From the cell containing the given text, extract its center point as [X, Y] coordinate. 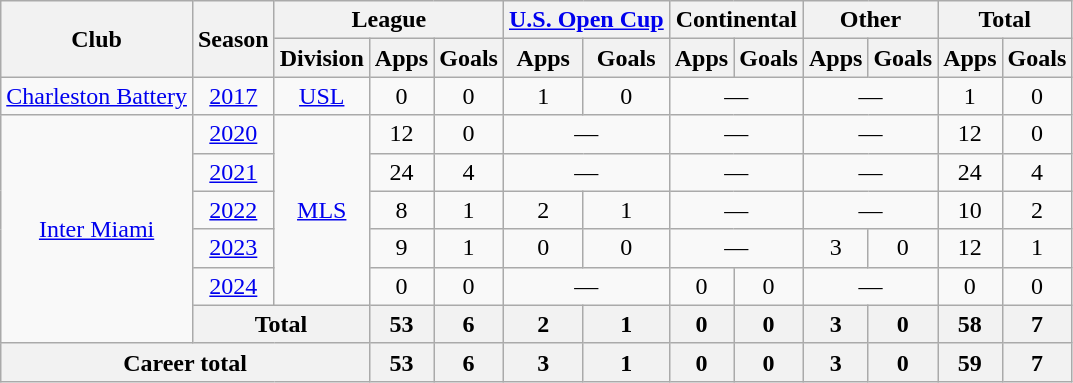
Career total [186, 362]
59 [970, 362]
2023 [233, 248]
Club [97, 39]
Continental [736, 20]
Other [870, 20]
League [388, 20]
2017 [233, 96]
MLS [322, 210]
Season [233, 39]
2022 [233, 210]
Inter Miami [97, 229]
Charleston Battery [97, 96]
2021 [233, 172]
2020 [233, 134]
10 [970, 210]
8 [401, 210]
U.S. Open Cup [586, 20]
USL [322, 96]
58 [970, 324]
9 [401, 248]
Division [322, 58]
2024 [233, 286]
